Capture the cell that displays the provided text and extract its (x, y) central coordinate. 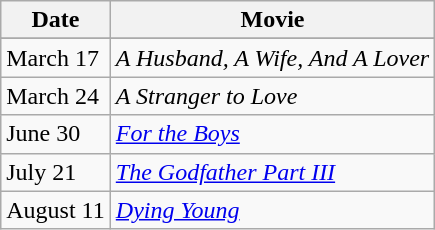
August 11 (56, 210)
June 30 (56, 134)
A Stranger to Love (272, 96)
A Husband, A Wife, And A Lover (272, 58)
For the Boys (272, 134)
Dying Young (272, 210)
March 24 (56, 96)
Movie (272, 20)
March 17 (56, 58)
July 21 (56, 172)
Date (56, 20)
The Godfather Part III (272, 172)
